Capture the cell that displays the provided text and extract its (x, y) central coordinate. 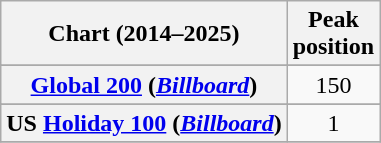
1 (333, 123)
Peakposition (333, 34)
US Holiday 100 (Billboard) (144, 123)
Chart (2014–2025) (144, 34)
Global 200 (Billboard) (144, 85)
150 (333, 85)
